Return the [x, y] coordinate for the center point of the cell that contains the specified text.  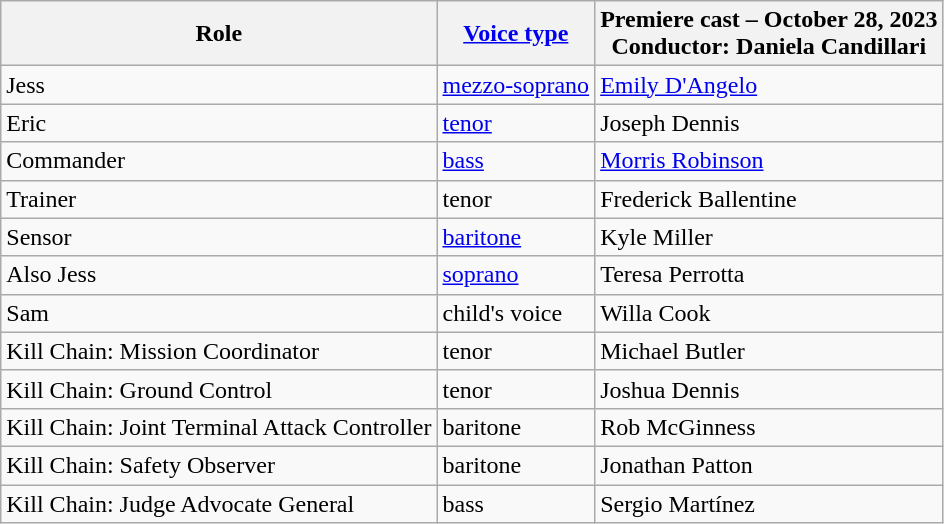
Frederick Ballentine [769, 199]
Jess [219, 85]
child's voice [516, 313]
Also Jess [219, 275]
Sensor [219, 237]
soprano [516, 275]
Trainer [219, 199]
Morris Robinson [769, 161]
Rob McGinness [769, 427]
Eric [219, 123]
Kyle Miller [769, 237]
Sergio Martínez [769, 503]
Premiere cast – October 28, 2023Conductor: Daniela Candillari [769, 34]
Kill Chain: Joint Terminal Attack Controller [219, 427]
Kill Chain: Mission Coordinator [219, 351]
Joshua Dennis [769, 389]
Kill Chain: Safety Observer [219, 465]
Role [219, 34]
Emily D'Angelo [769, 85]
Willa Cook [769, 313]
Joseph Dennis [769, 123]
Jonathan Patton [769, 465]
Kill Chain: Ground Control [219, 389]
Michael Butler [769, 351]
Kill Chain: Judge Advocate General [219, 503]
Commander [219, 161]
Voice type [516, 34]
Teresa Perrotta [769, 275]
mezzo-soprano [516, 85]
Sam [219, 313]
